From the cell containing the given text, extract its center point as [X, Y] coordinate. 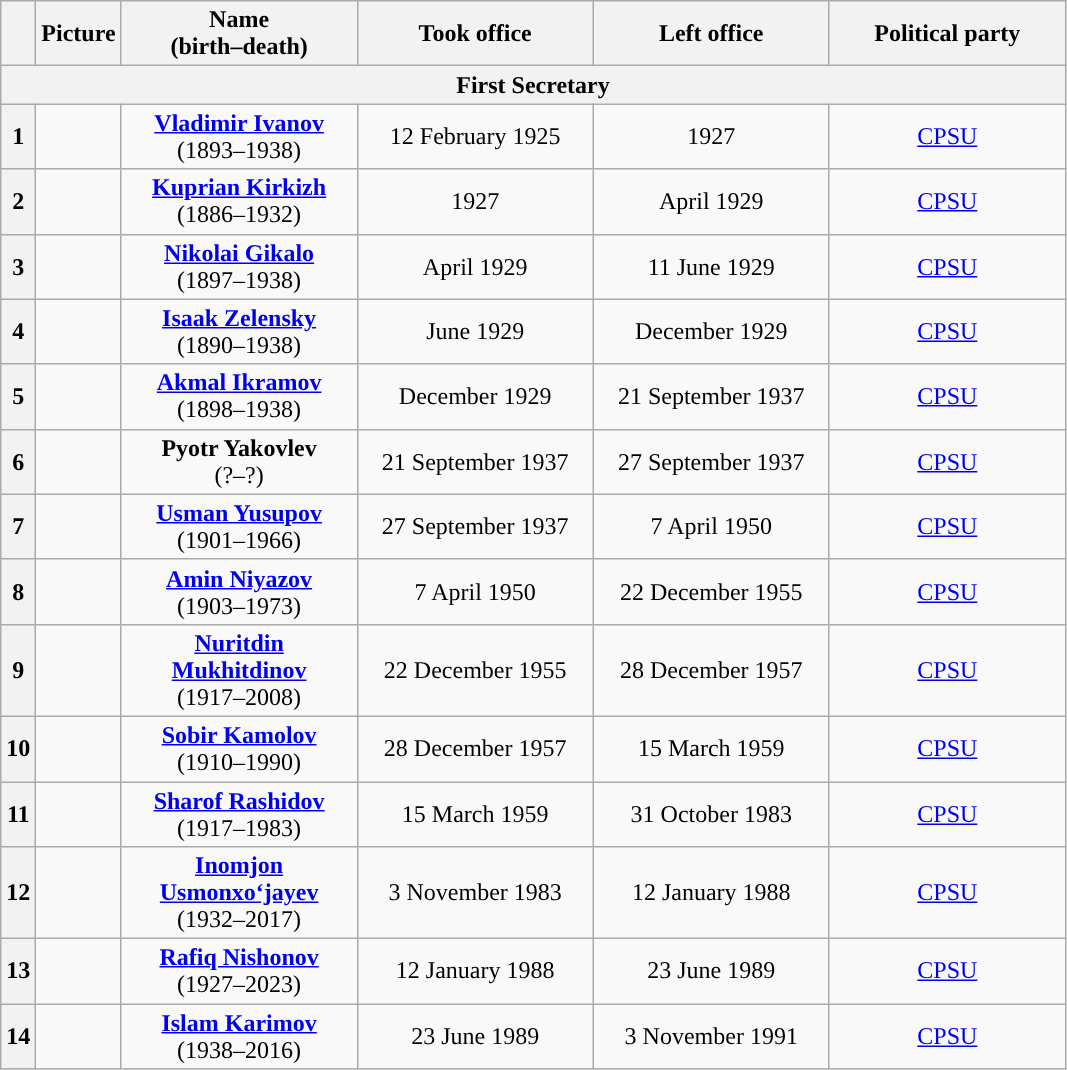
June 1929 [475, 332]
Rafiq Nishonov(1927–2023) [239, 972]
Took office [475, 34]
9 [18, 670]
31 October 1983 [711, 814]
First Secretary [534, 85]
2 [18, 202]
Akmal Ikramov(1898–1938) [239, 396]
8 [18, 592]
Amin Niyazov(1903–1973) [239, 592]
11 June 1929 [711, 266]
13 [18, 972]
1 [18, 136]
Usman Yusupov(1901–1966) [239, 526]
Left office [711, 34]
3 November 1991 [711, 1036]
Political party [947, 34]
12 [18, 893]
Sharof Rashidov(1917–1983) [239, 814]
3 November 1983 [475, 893]
Nuritdin Mukhitdinov(1917–2008) [239, 670]
11 [18, 814]
Vladimir Ivanov(1893–1938) [239, 136]
Sobir Kamolov(1910–1990) [239, 748]
Isaak Zelensky(1890–1938) [239, 332]
4 [18, 332]
7 [18, 526]
3 [18, 266]
Picture [78, 34]
5 [18, 396]
6 [18, 462]
12 February 1925 [475, 136]
10 [18, 748]
Pyotr Yakovlev(?–?) [239, 462]
Inomjon Usmonxoʻjayev(1932–2017) [239, 893]
Kuprian Kirkizh(1886–1932) [239, 202]
Islam Karimov(1938–2016) [239, 1036]
Nikolai Gikalo(1897–1938) [239, 266]
14 [18, 1036]
Name(birth–death) [239, 34]
